For the text-containing cell, return its midpoint in [X, Y] coordinate format. 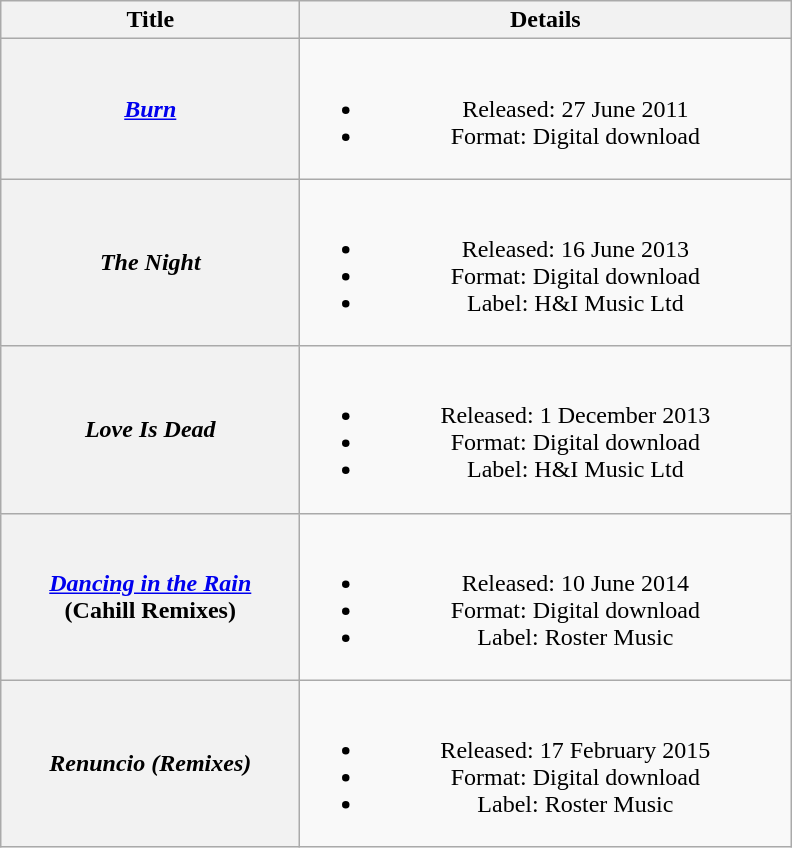
Love Is Dead [150, 430]
Title [150, 20]
Released: 10 June 2014Format: Digital downloadLabel: Roster Music [546, 596]
Released: 1 December 2013Format: Digital downloadLabel: H&I Music Ltd [546, 430]
Released: 27 June 2011Format: Digital download [546, 109]
Renuncio (Remixes) [150, 764]
The Night [150, 262]
Details [546, 20]
Released: 17 February 2015Format: Digital downloadLabel: Roster Music [546, 764]
Dancing in the Rain(Cahill Remixes) [150, 596]
Burn [150, 109]
Released: 16 June 2013Format: Digital downloadLabel: H&I Music Ltd [546, 262]
